Extract the [x, y] coordinate from the center of the cell holding the provided text.  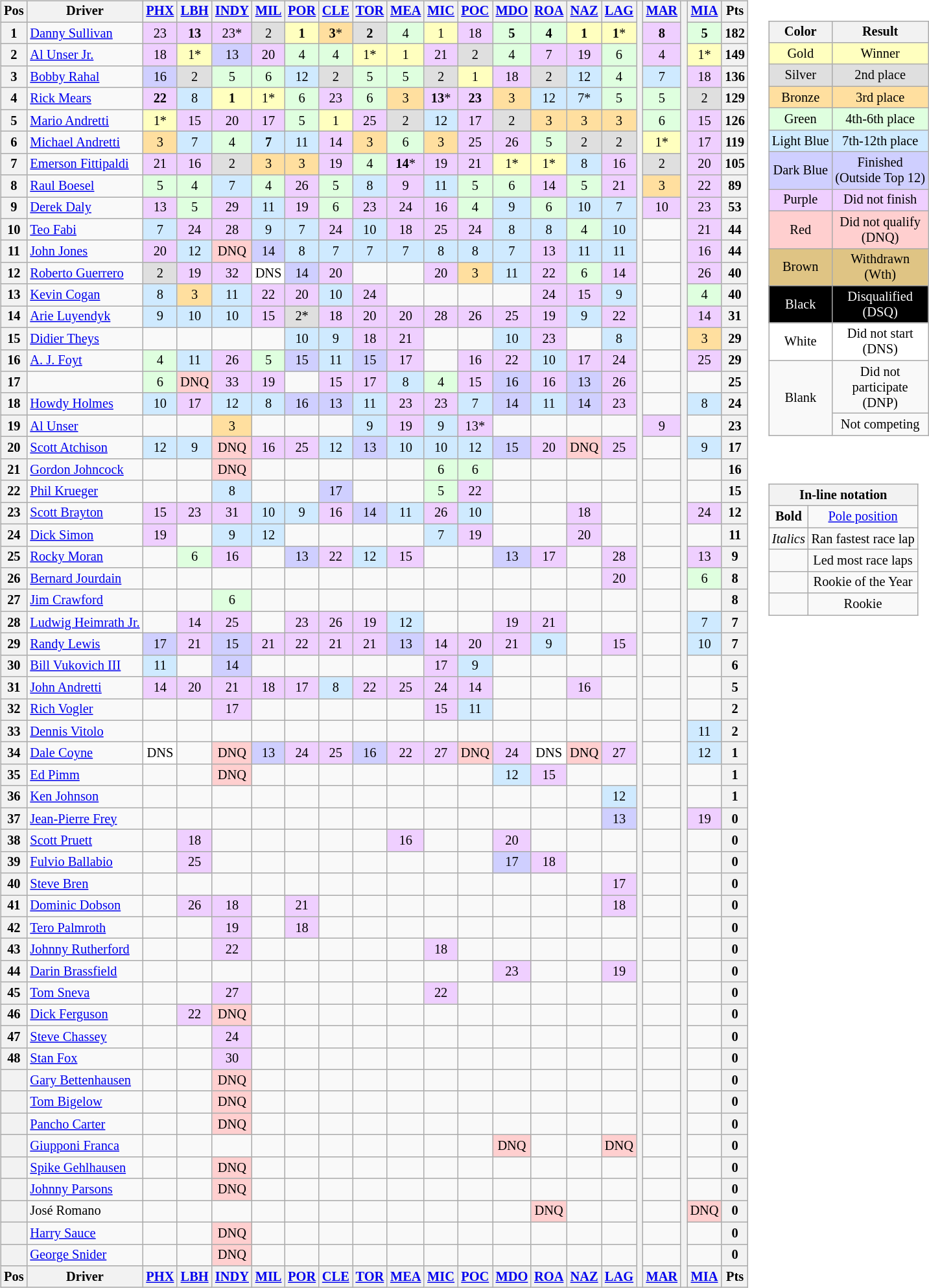
37 [14, 819]
Black [800, 305]
Led most race laps [864, 561]
John Jones [84, 252]
46 [14, 1015]
129 [735, 99]
Green [800, 119]
Result [880, 32]
Steve Chassey [84, 1036]
45 [14, 993]
47 [14, 1036]
Dale Coyne [84, 753]
Withdrawn(Wth) [880, 267]
Bernard Jourdain [84, 579]
Jean-Pierre Frey [84, 819]
Tom Sneva [84, 993]
Scott Pruett [84, 841]
89 [735, 186]
149 [735, 55]
Randy Lewis [84, 644]
Spike Gehlhausen [84, 1167]
182 [735, 33]
34 [14, 753]
Did not start(DNS) [880, 342]
Rick Mears [84, 99]
John Andretti [84, 688]
Dick Ferguson [84, 1015]
Al Unser Jr. [84, 55]
Tom Bigelow [84, 1102]
Bronze [800, 97]
Rookie of the Year [864, 582]
Al Unser [84, 426]
43 [14, 950]
Ludwig Heimrath Jr. [84, 622]
53 [735, 208]
35 [14, 775]
Roberto Guerrero [84, 274]
126 [735, 121]
Rich Vogler [84, 710]
White [800, 342]
Gordon Johncock [84, 469]
105 [735, 164]
In-line notation [843, 495]
Winner [880, 54]
Blank [800, 398]
Giupponi Franca [84, 1146]
Finished(Outside Top 12) [880, 170]
Italics [788, 539]
7* [584, 99]
Red [800, 229]
Mario Andretti [84, 121]
Silver [800, 75]
Did not qualify(DNQ) [880, 229]
Fulvio Ballabio [84, 862]
136 [735, 77]
Did notparticipate(DNP) [880, 387]
Bobby Rahal [84, 77]
Phil Krueger [84, 491]
Pole position [864, 517]
14* [406, 164]
7th-12th place [880, 141]
Dark Blue [800, 170]
4th-6th place [880, 119]
Johnny Parsons [84, 1189]
38 [14, 841]
3rd place [880, 97]
Pancho Carter [84, 1124]
Light Blue [800, 141]
Dominic Dobson [84, 906]
Brown [800, 267]
Kevin Cogan [84, 295]
Darin Brassfield [84, 972]
Dennis Vitolo [84, 731]
Tero Palmroth [84, 928]
3* [336, 33]
Ran fastest race lap [864, 539]
Arie Luyendyk [84, 317]
Gold [800, 54]
Johnny Rutherford [84, 950]
41 [14, 906]
Rocky Moran [84, 557]
Didier Theys [84, 338]
Steve Bren [84, 884]
42 [14, 928]
George Snider [84, 1255]
Danny Sullivan [84, 33]
Teo Fabi [84, 229]
48 [14, 1059]
Color [800, 32]
Not competing [880, 425]
Derek Daly [84, 208]
Dick Simon [84, 535]
Bold [788, 517]
2* [302, 317]
119 [735, 143]
A. J. Foyt [84, 360]
Gary Bettenhausen [84, 1081]
39 [14, 862]
Purple [800, 200]
Ed Pimm [84, 775]
José Romano [84, 1212]
Harry Sauce [84, 1233]
Emerson Fittipaldi [84, 164]
Did not finish [880, 200]
Raul Boesel [84, 186]
Ken Johnson [84, 797]
Disqualified(DSQ) [880, 305]
23* [232, 33]
36 [14, 797]
Scott Atchison [84, 448]
Michael Andretti [84, 143]
Bill Vukovich III [84, 666]
Rookie [864, 604]
Scott Brayton [84, 513]
Jim Crawford [84, 600]
Howdy Holmes [84, 404]
2nd place [880, 75]
Stan Fox [84, 1059]
